Identify which cell holds the provided text, then report its [X, Y] central coordinate. 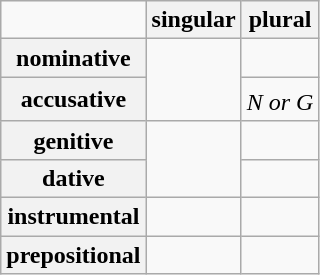
accusative [74, 100]
nominative [74, 58]
plural [280, 20]
prepositional [74, 255]
N or G [280, 100]
genitive [74, 140]
singular [194, 20]
dative [74, 178]
instrumental [74, 217]
